Output the [X, Y] coordinate of the center of the cell containing the given text.  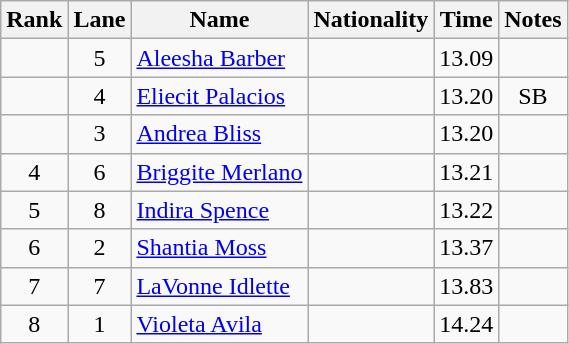
13.21 [466, 172]
Name [220, 20]
Nationality [371, 20]
Lane [100, 20]
Shantia Moss [220, 248]
Rank [34, 20]
13.37 [466, 248]
Time [466, 20]
2 [100, 248]
SB [533, 96]
Andrea Bliss [220, 134]
Aleesha Barber [220, 58]
1 [100, 324]
13.22 [466, 210]
Eliecit Palacios [220, 96]
LaVonne Idlette [220, 286]
13.83 [466, 286]
14.24 [466, 324]
3 [100, 134]
Violeta Avila [220, 324]
Notes [533, 20]
13.09 [466, 58]
Indira Spence [220, 210]
Briggite Merlano [220, 172]
